For the text-containing cell, return its midpoint in (X, Y) coordinate format. 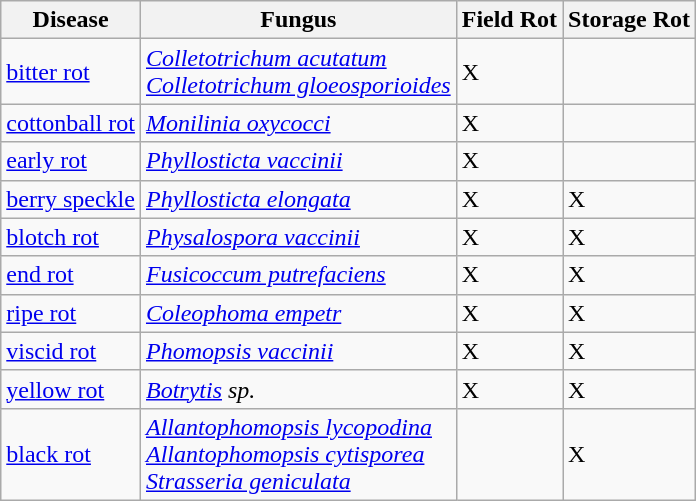
bitter rot (71, 72)
black rot (71, 454)
ripe rot (71, 313)
cottonball rot (71, 123)
berry speckle (71, 199)
Fusicoccum putrefaciens (298, 275)
yellow rot (71, 389)
Fungus (298, 20)
viscid rot (71, 351)
Phomopsis vaccinii (298, 351)
early rot (71, 161)
Botrytis sp. (298, 389)
Allantophomopsis lycopodinaAllantophomopsis cytisporeaStrasseria geniculata (298, 454)
end rot (71, 275)
Storage Rot (630, 20)
Phyllosticta vaccinii (298, 161)
Phyllosticta elongata (298, 199)
Disease (71, 20)
blotch rot (71, 237)
Monilinia oxycocci (298, 123)
Colletotrichum acutatumColletotrichum gloeosporioides (298, 72)
Field Rot (509, 20)
Physalospora vaccinii (298, 237)
Coleophoma empetr (298, 313)
